Scan for the cell matching the given text and deliver its (x, y) coordinate at center. 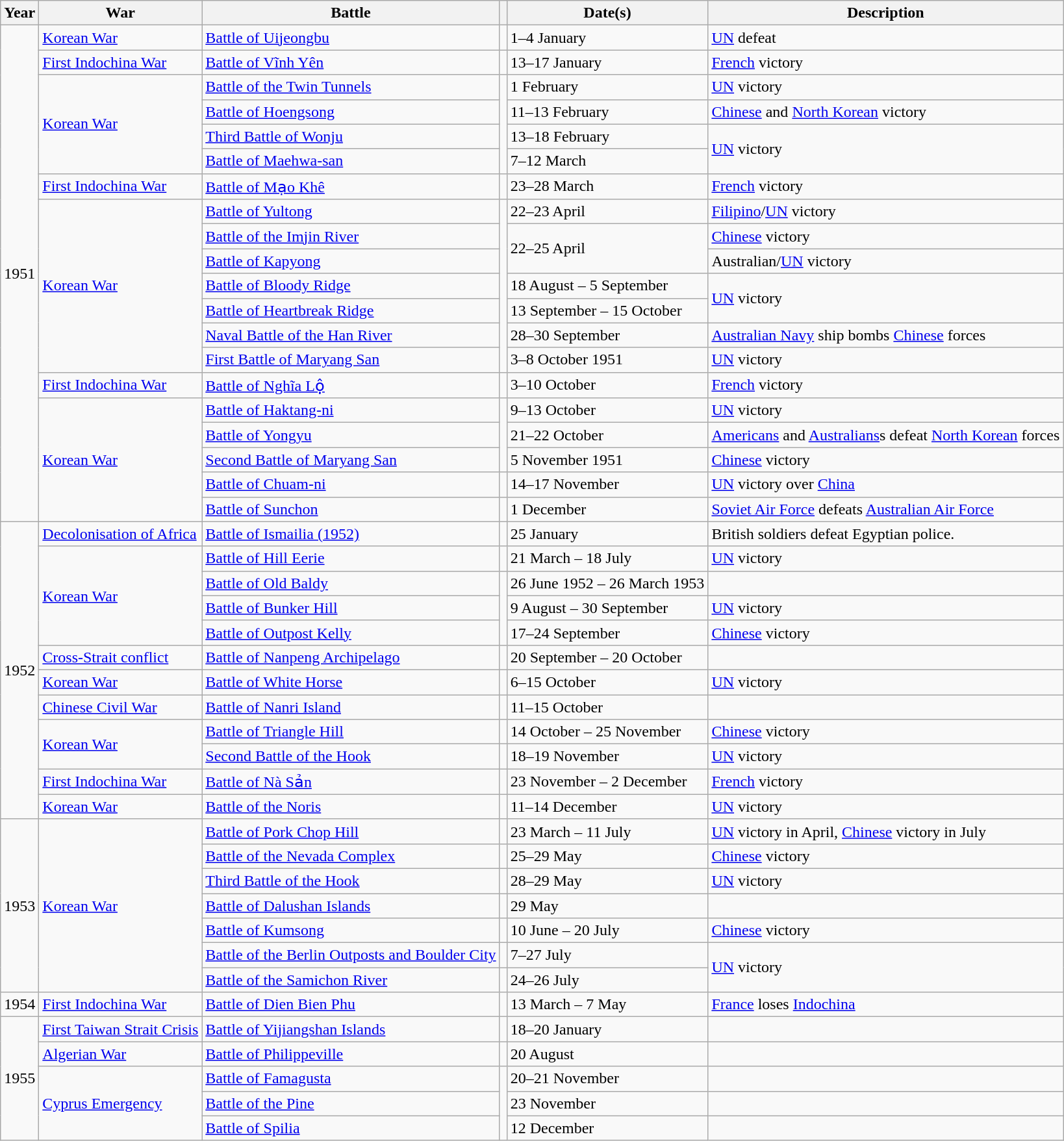
Battle of Hill Eerie (351, 558)
1952 (19, 670)
22–23 April (607, 212)
Battle of the Imjin River (351, 236)
Battle of Yijiangshan Islands (351, 1029)
Australian/UN victory (886, 261)
Battle of Philippeville (351, 1054)
Battle of Dien Bien Phu (351, 1005)
17–24 September (607, 633)
1 December (607, 509)
Soviet Air Force defeats Australian Air Force (886, 509)
Battle of Yongyu (351, 435)
Battle of Bloody Ridge (351, 286)
Battle of Old Baldy (351, 583)
18–19 November (607, 757)
Battle of Nghĩa Lộ (351, 385)
1954 (19, 1005)
Battle of White Horse (351, 682)
British soldiers defeat Egyptian police. (886, 534)
6–15 October (607, 682)
Battle of Yultong (351, 212)
Naval Battle of the Han River (351, 335)
Battle of Nanpeng Archipelago (351, 657)
Battle of Uijeongbu (351, 38)
1–4 January (607, 38)
Battle of Hoengsong (351, 112)
UN defeat (886, 38)
Battle of Spilia (351, 1128)
Battle of Bunker Hill (351, 608)
23–28 March (607, 186)
Battle of Nanri Island (351, 707)
7–12 March (607, 161)
21 March – 18 July (607, 558)
1953 (19, 905)
26 June 1952 – 26 March 1953 (607, 583)
14–17 November (607, 484)
Battle of Heartbreak Ridge (351, 310)
Chinese Civil War (121, 707)
Second Battle of Maryang San (351, 460)
14 October – 25 November (607, 732)
10 June – 20 July (607, 931)
Chinese and North Korean victory (886, 112)
9 August – 30 September (607, 608)
29 May (607, 906)
18–20 January (607, 1029)
Battle of Maehwa-san (351, 161)
Battle of Kapyong (351, 261)
23 November – 2 December (607, 782)
Battle of Kumsong (351, 931)
23 March – 11 July (607, 831)
First Taiwan Strait Crisis (121, 1029)
Battle of Ismailia (1952) (351, 534)
20 September – 20 October (607, 657)
20–21 November (607, 1079)
Battle (351, 13)
First Battle of Maryang San (351, 360)
25 January (607, 534)
20 August (607, 1054)
24–26 July (607, 980)
22–25 April (607, 249)
War (121, 13)
1 February (607, 87)
Battle of Outpost Kelly (351, 633)
Battle of Triangle Hill (351, 732)
23 November (607, 1103)
13 March – 7 May (607, 1005)
Battle of the Samichon River (351, 980)
11–15 October (607, 707)
Battle of Pork Chop Hill (351, 831)
Americans and Australianss defeat North Korean forces (886, 435)
12 December (607, 1128)
Battle of the Noris (351, 807)
13 September – 15 October (607, 310)
25–29 May (607, 856)
Filipino/UN victory (886, 212)
Decolonisation of Africa (121, 534)
Battle of Vĩnh Yên (351, 62)
9–13 October (607, 410)
11–14 December (607, 807)
28–29 May (607, 881)
13–17 January (607, 62)
Battle of the Berlin Outposts and Boulder City (351, 955)
Battle of Dalushan Islands (351, 906)
Battle of Nà Sản (351, 782)
1951 (19, 273)
Battle of Mạo Khê (351, 186)
UN victory over China (886, 484)
Battle of Haktang-ni (351, 410)
Second Battle of the Hook (351, 757)
18 August – 5 September (607, 286)
3–10 October (607, 385)
Cyprus Emergency (121, 1103)
3–8 October 1951 (607, 360)
7–27 July (607, 955)
Australian Navy ship bombs Chinese forces (886, 335)
France loses Indochina (886, 1005)
Battle of Chuam-ni (351, 484)
Battle of Famagusta (351, 1079)
Description (886, 13)
28–30 September (607, 335)
UN victory in April, Chinese victory in July (886, 831)
Date(s) (607, 13)
Battle of the Pine (351, 1103)
13–18 February (607, 136)
1955 (19, 1079)
Third Battle of the Hook (351, 881)
11–13 February (607, 112)
Algerian War (121, 1054)
Battle of Sunchon (351, 509)
Year (19, 13)
Battle of the Nevada Complex (351, 856)
Battle of the Twin Tunnels (351, 87)
Cross-Strait conflict (121, 657)
5 November 1951 (607, 460)
Third Battle of Wonju (351, 136)
21–22 October (607, 435)
